Extract the (x, y) coordinate from the center of the cell holding the provided text.  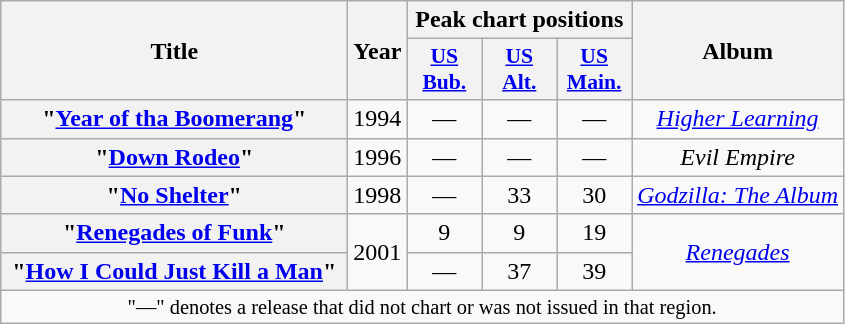
"—" denotes a release that did not chart or was not issued in that region. (422, 307)
Title (174, 50)
2001 (378, 252)
33 (520, 195)
19 (594, 233)
1994 (378, 119)
USMain. (594, 70)
1998 (378, 195)
USAlt. (520, 70)
"No Shelter" (174, 195)
Year (378, 50)
30 (594, 195)
USBub. (444, 70)
Higher Learning (738, 119)
1996 (378, 157)
"Down Rodeo" (174, 157)
37 (520, 271)
Album (738, 50)
Renegades (738, 252)
"How I Could Just Kill a Man" (174, 271)
39 (594, 271)
"Renegades of Funk" (174, 233)
Godzilla: The Album (738, 195)
Peak chart positions (520, 20)
Evil Empire (738, 157)
"Year of tha Boomerang" (174, 119)
